Detect which cell encompasses the target text, then output its (x, y) center coordinate. 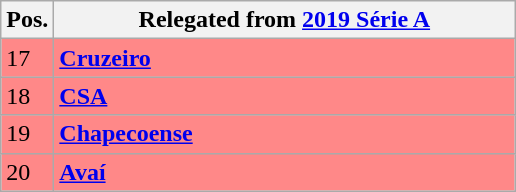
Chapecoense (284, 134)
CSA (284, 96)
20 (28, 172)
17 (28, 58)
Avaí (284, 172)
18 (28, 96)
Cruzeiro (284, 58)
Relegated from 2019 Série A (284, 20)
19 (28, 134)
Pos. (28, 20)
